Identify which cell holds the provided text, then report its (X, Y) central coordinate. 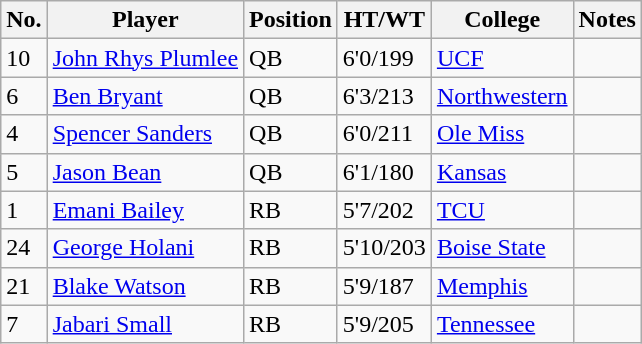
Jason Bean (145, 172)
7 (24, 324)
John Rhys Plumlee (145, 58)
College (502, 20)
Player (145, 20)
Ole Miss (502, 134)
Ben Bryant (145, 96)
6'1/180 (384, 172)
Spencer Sanders (145, 134)
5'9/187 (384, 286)
6 (24, 96)
Emani Bailey (145, 210)
Blake Watson (145, 286)
Kansas (502, 172)
Jabari Small (145, 324)
24 (24, 248)
10 (24, 58)
5 (24, 172)
21 (24, 286)
6'0/199 (384, 58)
1 (24, 210)
6'0/211 (384, 134)
TCU (502, 210)
Memphis (502, 286)
Northwestern (502, 96)
Boise State (502, 248)
5'10/203 (384, 248)
George Holani (145, 248)
HT/WT (384, 20)
Position (291, 20)
No. (24, 20)
Tennessee (502, 324)
6'3/213 (384, 96)
4 (24, 134)
5'9/205 (384, 324)
UCF (502, 58)
Notes (607, 20)
5'7/202 (384, 210)
